Detect which cell encompasses the target text, then output its (X, Y) center coordinate. 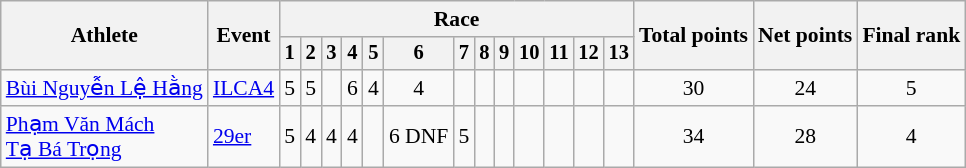
1 (290, 54)
29er (244, 136)
Event (244, 36)
12 (589, 54)
Bùi Nguyễn Lệ Hằng (104, 88)
3 (332, 54)
Race (456, 19)
ILCA4 (244, 88)
11 (558, 54)
9 (504, 54)
34 (694, 136)
28 (805, 136)
Total points (694, 36)
2 (310, 54)
6 DNF (419, 136)
10 (529, 54)
30 (694, 88)
Phạm Văn MáchTạ Bá Trọng (104, 136)
Athlete (104, 36)
Final rank (911, 36)
Net points (805, 36)
13 (619, 54)
24 (805, 88)
7 (464, 54)
8 (484, 54)
